Return [X, Y] of the center of cell containing provided text 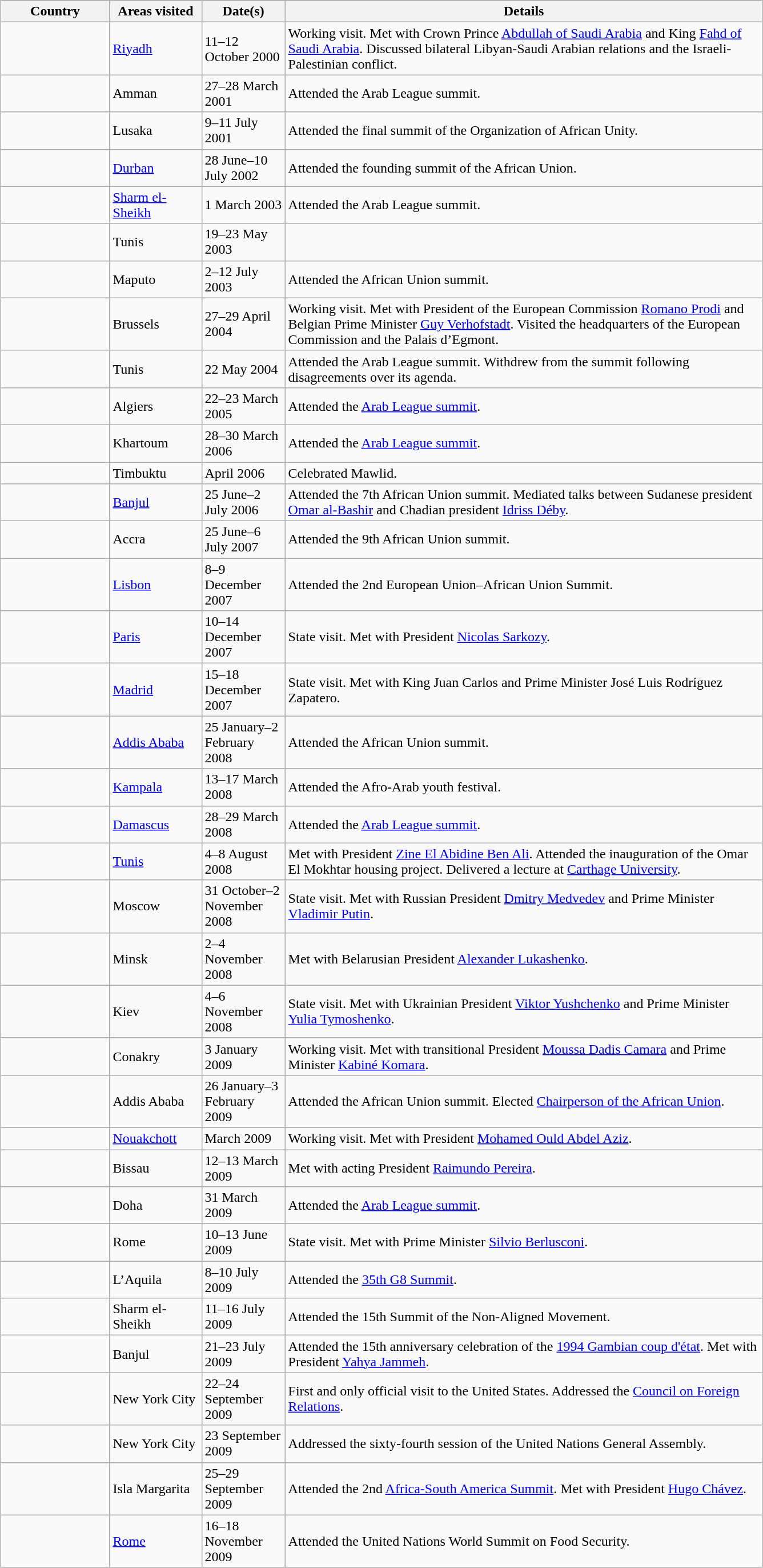
Date(s) [243, 11]
State visit. Met with Prime Minister Silvio Berlusconi. [524, 1242]
Timbuktu [155, 473]
Moscow [155, 906]
Kampala [155, 787]
9–11 July 2001 [243, 130]
Algiers [155, 406]
11–12 October 2000 [243, 49]
21–23 July 2009 [243, 1354]
Conakry [155, 1056]
22–24 September 2009 [243, 1399]
Riyadh [155, 49]
28–29 March 2008 [243, 824]
27–29 April 2004 [243, 324]
4–8 August 2008 [243, 862]
Attended the 35th G8 Summit. [524, 1280]
L’Aquila [155, 1280]
Accra [155, 539]
Kiev [155, 1011]
8–10 July 2009 [243, 1280]
22–23 March 2005 [243, 406]
31 October–2 November 2008 [243, 906]
25 January–2 February 2008 [243, 742]
Met with Belarusian President Alexander Lukashenko. [524, 959]
22 May 2004 [243, 369]
Attended the 7th African Union summit. Mediated talks between Sudanese president Omar al-Bashir and Chadian president Idriss Déby. [524, 503]
Details [524, 11]
Attended the 15th Summit of the Non-Aligned Movement. [524, 1317]
25 June–2 July 2006 [243, 503]
Amman [155, 94]
Attended the 15th anniversary celebration of the 1994 Gambian coup d'état. Met with President Yahya Jammeh. [524, 1354]
Celebrated Mawlid. [524, 473]
Attended the African Union summit. Elected Chairperson of the African Union. [524, 1101]
10–13 June 2009 [243, 1242]
State visit. Met with King Juan Carlos and Prime Minister José Luis Rodríguez Zapatero. [524, 690]
12–13 March 2009 [243, 1168]
Attended the final summit of the Organization of African Unity. [524, 130]
Isla Margarita [155, 1489]
4–6 November 2008 [243, 1011]
State visit. Met with Russian President Dmitry Medvedev and Prime Minister Vladimir Putin. [524, 906]
2–12 July 2003 [243, 279]
Lusaka [155, 130]
March 2009 [243, 1138]
State visit. Met with Ukrainian President Viktor Yushchenko and Prime Minister Yulia Tymoshenko. [524, 1011]
31 March 2009 [243, 1206]
3 January 2009 [243, 1056]
Maputo [155, 279]
Lisbon [155, 585]
Working visit. Met with President Mohamed Ould Abdel Aziz. [524, 1138]
Paris [155, 637]
28–30 March 2006 [243, 443]
Minsk [155, 959]
Attended the United Nations World Summit on Food Security. [524, 1541]
16–18 November 2009 [243, 1541]
Durban [155, 168]
13–17 March 2008 [243, 787]
23 September 2009 [243, 1443]
Bissau [155, 1168]
Attended the Afro-Arab youth festival. [524, 787]
Working visit. Met with transitional President Moussa Dadis Camara and Prime Minister Kabiné Komara. [524, 1056]
Attended the founding summit of the African Union. [524, 168]
8–9 December 2007 [243, 585]
April 2006 [243, 473]
State visit. Met with President Nicolas Sarkozy. [524, 637]
28 June–10 July 2002 [243, 168]
Attended the 9th African Union summit. [524, 539]
Attended the Arab League summit. Withdrew from the summit following disagreements over its agenda. [524, 369]
Khartoum [155, 443]
15–18 December 2007 [243, 690]
Damascus [155, 824]
26 January–3 February 2009 [243, 1101]
Brussels [155, 324]
11–16 July 2009 [243, 1317]
1 March 2003 [243, 205]
2–4 November 2008 [243, 959]
First and only official visit to the United States. Addressed the Council on Foreign Relations. [524, 1399]
Madrid [155, 690]
Areas visited [155, 11]
Addressed the sixty-fourth session of the United Nations General Assembly. [524, 1443]
Met with acting President Raimundo Pereira. [524, 1168]
Attended the 2nd European Union–African Union Summit. [524, 585]
Nouakchott [155, 1138]
27–28 March 2001 [243, 94]
25–29 September 2009 [243, 1489]
Country [55, 11]
10–14 December 2007 [243, 637]
Attended the 2nd Africa-South America Summit. Met with President Hugo Chávez. [524, 1489]
19–23 May 2003 [243, 242]
Doha [155, 1206]
25 June–6 July 2007 [243, 539]
